Locate the cell with the specified text and output its [x, y] center coordinate. 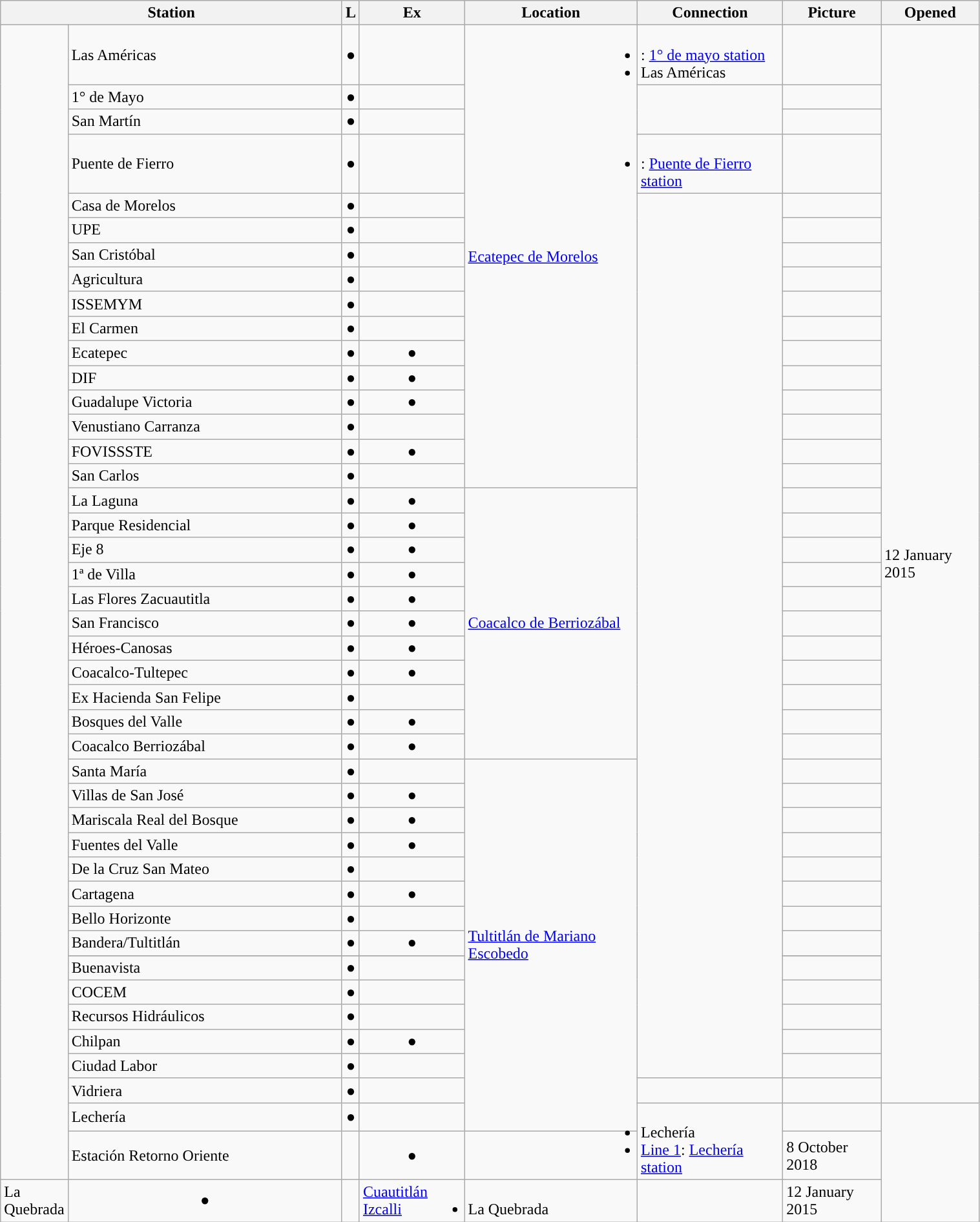
Buenavista [205, 968]
1ª de Villa [205, 574]
: 1° de mayo station Las Américas [709, 55]
Bello Horizonte [205, 918]
San Carlos [205, 476]
Mariscala Real del Bosque [205, 820]
Parque Residencial [205, 525]
Station [172, 13]
Tultitlán de Mariano Escobedo [551, 944]
Fuentes del Valle [205, 845]
Bandera/Tultitlán [205, 943]
UPE [205, 230]
Villas de San José [205, 796]
Bosques del Valle [205, 721]
Héroes-Canosas [205, 648]
Lechería [205, 1117]
Ex [412, 13]
San Cristóbal [205, 254]
: Puente de Fierro station [709, 163]
Coacalco Berriozábal [205, 746]
Venustiano Carranza [205, 427]
Ecatepec de Morelos [551, 257]
Picture [832, 13]
Agricultura [205, 279]
Ecatepec [205, 353]
San Francisco [205, 623]
Chilpan [205, 1041]
Eje 8 [205, 550]
Casa de Morelos [205, 205]
ISSEMYM [205, 304]
Las Flores Zacuautitla [205, 599]
COCEM [205, 992]
Lechería Line 1: Lechería station [709, 1141]
Connection [709, 13]
El Carmen [205, 328]
Coacalco-Tultepec [205, 672]
1° de Mayo [205, 97]
Puente de Fierro [205, 163]
De la Cruz San Mateo [205, 869]
Ex Hacienda San Felipe [205, 697]
Cuautitlán Izcalli [412, 1200]
Vidriera [205, 1090]
Opened [930, 13]
Cartagena [205, 894]
Recursos Hidráulicos [205, 1017]
DIF [205, 378]
Guadalupe Victoria [205, 402]
Santa María [205, 771]
L [350, 13]
Las Américas [205, 55]
San Martín [205, 121]
8 October 2018 [832, 1155]
FOVISSSTE [205, 451]
Estación Retorno Oriente [205, 1155]
Location [551, 13]
La Laguna [205, 501]
Ciudad Labor [205, 1066]
Coacalco de Berriozábal [551, 624]
